Determine the (x, y) coordinate at the center of the cell enclosing the given text.  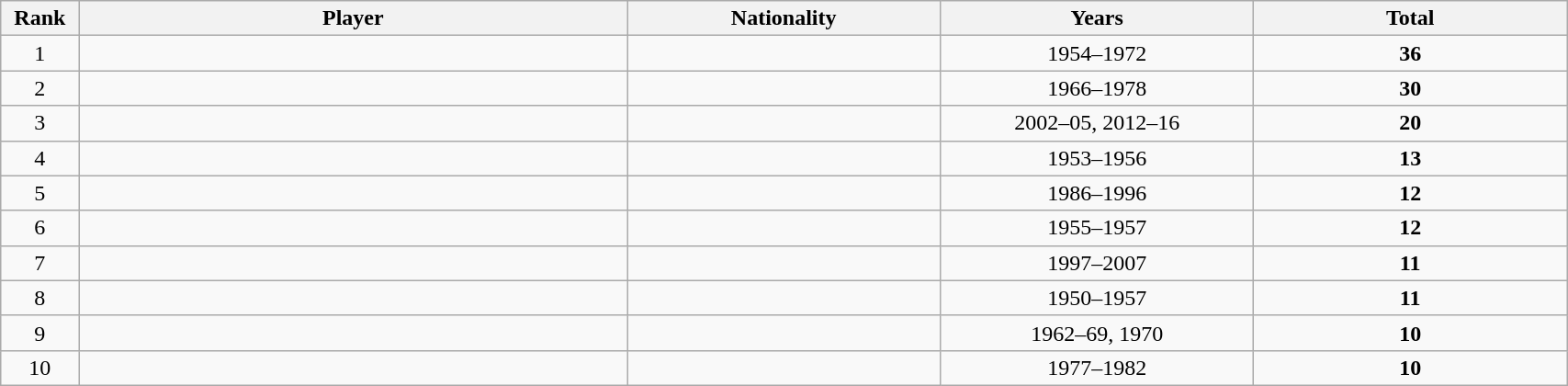
Total (1411, 18)
5 (40, 193)
20 (1411, 123)
Rank (40, 18)
1954–1972 (1097, 53)
6 (40, 228)
36 (1411, 53)
4 (40, 158)
1962–69, 1970 (1097, 333)
13 (1411, 158)
1 (40, 53)
1977–1982 (1097, 368)
Nationality (784, 18)
Player (353, 18)
1950–1957 (1097, 298)
7 (40, 263)
30 (1411, 88)
3 (40, 123)
1953–1956 (1097, 158)
1986–1996 (1097, 193)
8 (40, 298)
2 (40, 88)
1966–1978 (1097, 88)
1955–1957 (1097, 228)
9 (40, 333)
Years (1097, 18)
1997–2007 (1097, 263)
2002–05, 2012–16 (1097, 123)
